Find where the given text appears and provide that cell's center as [X, Y] coordinate. 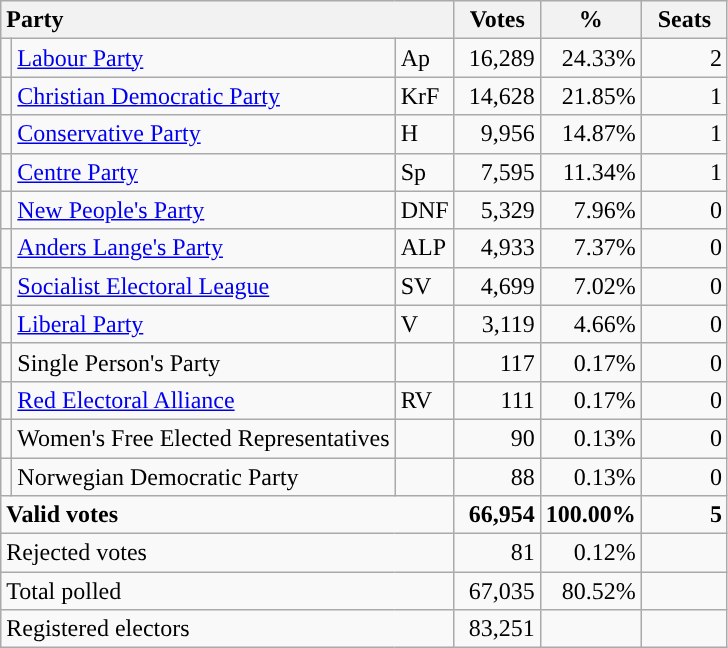
100.00% [590, 515]
5 [684, 515]
Rejected votes [228, 553]
67,035 [497, 591]
16,289 [497, 58]
Centre Party [204, 172]
4,933 [497, 248]
117 [497, 362]
88 [497, 477]
90 [497, 438]
New People's Party [204, 210]
H [424, 134]
14.87% [590, 134]
Conservative Party [204, 134]
80.52% [590, 591]
4,699 [497, 286]
Women's Free Elected Representatives [204, 438]
7.02% [590, 286]
Total polled [228, 591]
KrF [424, 96]
111 [497, 400]
DNF [424, 210]
Sp [424, 172]
3,119 [497, 324]
Seats [684, 20]
Red Electoral Alliance [204, 400]
66,954 [497, 515]
Party [228, 20]
Votes [497, 20]
7.96% [590, 210]
Christian Democratic Party [204, 96]
9,956 [497, 134]
7.37% [590, 248]
14,628 [497, 96]
V [424, 324]
% [590, 20]
ALP [424, 248]
81 [497, 553]
24.33% [590, 58]
Registered electors [228, 629]
4.66% [590, 324]
Labour Party [204, 58]
SV [424, 286]
Single Person's Party [204, 362]
21.85% [590, 96]
Valid votes [228, 515]
Norwegian Democratic Party [204, 477]
11.34% [590, 172]
2 [684, 58]
Ap [424, 58]
7,595 [497, 172]
Socialist Electoral League [204, 286]
5,329 [497, 210]
Liberal Party [204, 324]
Anders Lange's Party [204, 248]
RV [424, 400]
0.12% [590, 553]
83,251 [497, 629]
